Return (X, Y) of the center of cell containing provided text 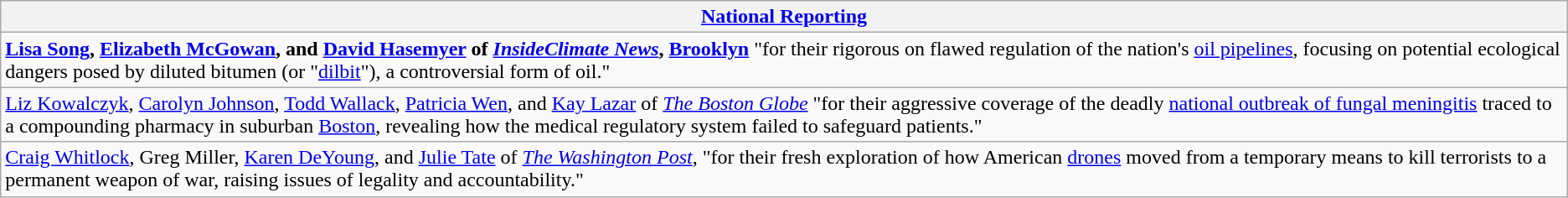
National Reporting (784, 17)
